Find where the given text appears and provide that cell's center as [X, Y] coordinate. 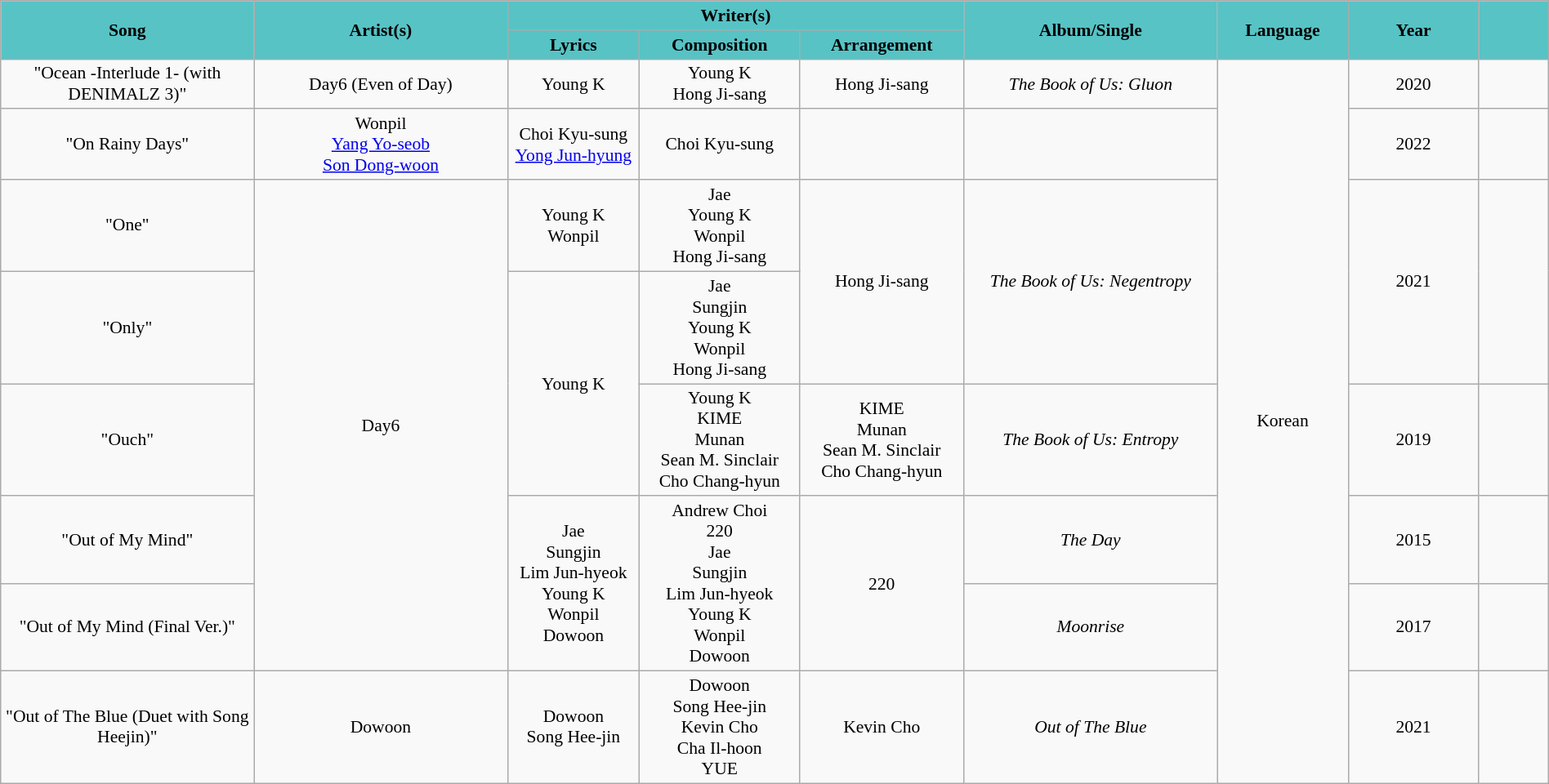
KIMEMunanSean M. SinclairCho Chang-hyun [882, 440]
"Only" [127, 327]
The Book of Us: Entropy [1091, 440]
Arrangement [882, 44]
Composition [720, 44]
2022 [1413, 144]
DowoonSong Hee-jin [574, 727]
Young KKIMEMunanSean M. SinclairCho Chang-hyun [720, 440]
2020 [1413, 83]
Writer(s) [735, 16]
The Book of Us: Negentropy [1091, 282]
Dowoon [381, 727]
Young KHong Ji-sang [720, 83]
"Ouch" [127, 440]
Day6 [381, 425]
"Out of The Blue (Duet with Song Heejin)" [127, 727]
JaeYoung KWonpilHong Ji-sang [720, 225]
DowoonSong Hee-jinKevin ChoCha Il-hoonYUE [720, 727]
"One" [127, 225]
Choi Kyu-sung [720, 144]
WonpilYang Yo-seobSon Dong-woon [381, 144]
2015 [1413, 539]
Andrew Choi220JaeSungjinLim Jun-hyeokYoung KWonpilDowoon [720, 583]
The Day [1091, 539]
"Ocean -Interlude 1- (with DENIMALZ 3)" [127, 83]
Year [1413, 29]
Language [1283, 29]
Young KWonpil [574, 225]
JaeSungjinYoung KWonpilHong Ji-sang [720, 327]
Out of The Blue [1091, 727]
"Out of My Mind" [127, 539]
Day6 (Even of Day) [381, 83]
2017 [1413, 627]
Korean [1283, 421]
Song [127, 29]
2019 [1413, 440]
Moonrise [1091, 627]
220 [882, 583]
JaeSungjinLim Jun-hyeokYoung KWonpilDowoon [574, 583]
Album/Single [1091, 29]
"Out of My Mind (Final Ver.)" [127, 627]
Choi Kyu-sungYong Jun-hyung [574, 144]
Artist(s) [381, 29]
The Book of Us: Gluon [1091, 83]
Lyrics [574, 44]
"On Rainy Days" [127, 144]
Kevin Cho [882, 727]
